Scan for the cell matching the given text and deliver its [x, y] coordinate at center. 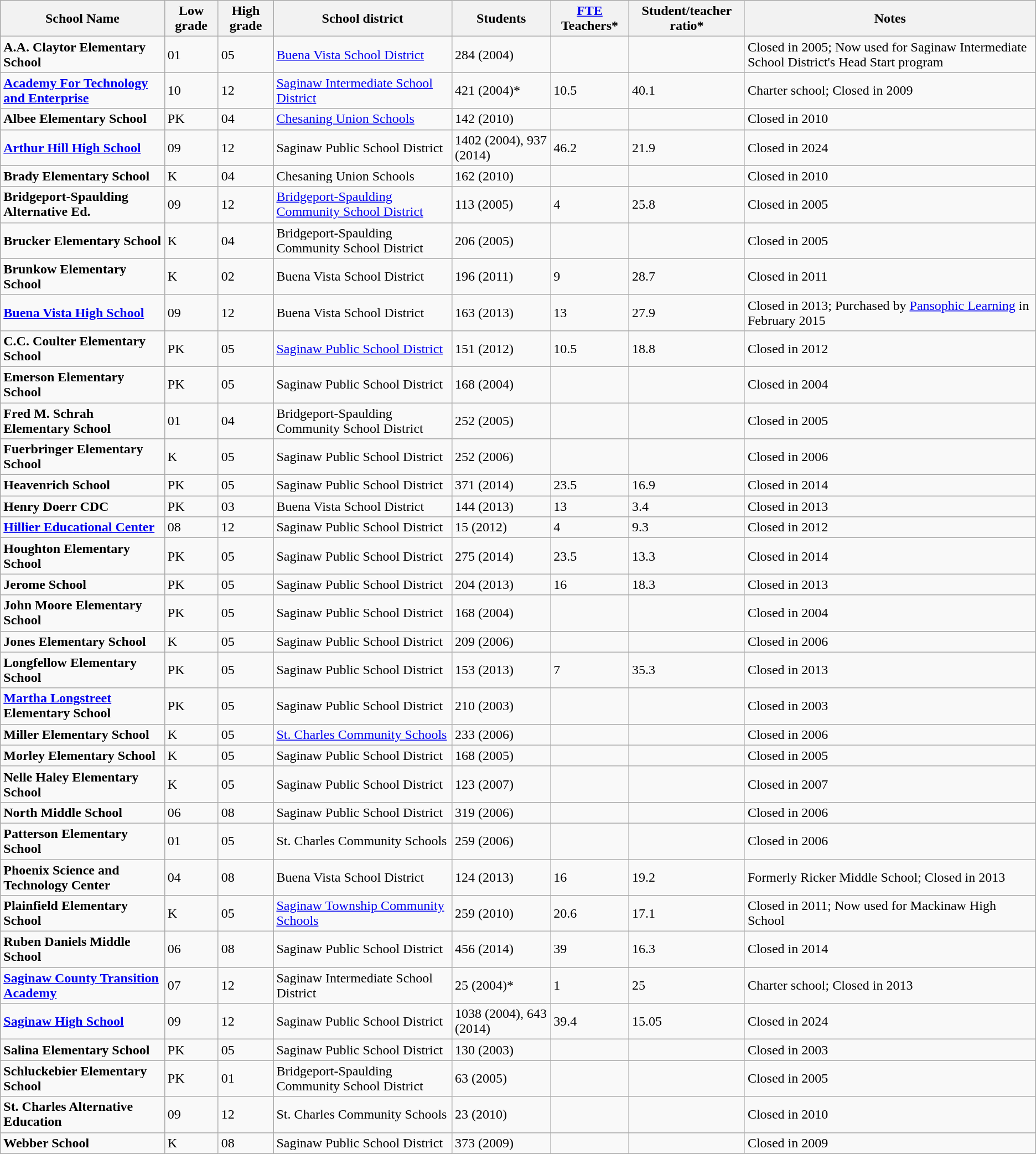
162 (2010) [501, 176]
10 [191, 91]
46.2 [590, 147]
373 (2009) [501, 1143]
Schluckebier Elementary School [83, 1078]
16.3 [686, 950]
Plainfield Elementary School [83, 913]
252 (2006) [501, 457]
Brunkow Elementary School [83, 277]
Morley Elementary School [83, 755]
Arthur Hill High School [83, 147]
35.3 [686, 670]
210 (2003) [501, 706]
1038 (2004), 643 (2014) [501, 1022]
C.C. Coulter Elementary School [83, 349]
259 (2010) [501, 913]
Closed in 2011; Now used for Mackinaw High School [890, 913]
Student/teacher ratio* [686, 19]
Closed in 2009 [890, 1143]
40.1 [686, 91]
Low grade [191, 19]
Academy For Technology and Enterprise [83, 91]
25 [686, 985]
284 (2004) [501, 54]
16.9 [686, 485]
Webber School [83, 1143]
7 [590, 670]
Closed in 2013; Purchased by Pansophic Learning in February 2015 [890, 312]
259 (2006) [501, 841]
02 [246, 277]
Students [501, 19]
Saginaw High School [83, 1022]
63 (2005) [501, 1078]
Saginaw Township Community Schools [363, 913]
Charter school; Closed in 2009 [890, 91]
Brucker Elementary School [83, 240]
13.3 [686, 556]
275 (2014) [501, 556]
School district [363, 19]
151 (2012) [501, 349]
28.7 [686, 277]
27.9 [686, 312]
07 [191, 985]
Jerome School [83, 584]
John Moore Elementary School [83, 613]
17.1 [686, 913]
Nelle Haley Elementary School [83, 784]
39.4 [590, 1022]
3.4 [686, 506]
18.8 [686, 349]
142 (2010) [501, 119]
Ruben Daniels Middle School [83, 950]
15.05 [686, 1022]
1 [590, 985]
Saginaw County Transition Academy [83, 985]
Longfellow Elementary School [83, 670]
252 (2005) [501, 421]
St. Charles Alternative Education [83, 1115]
School Name [83, 19]
23 (2010) [501, 1115]
130 (2003) [501, 1050]
A.A. Claytor Elementary School [83, 54]
9 [590, 277]
Fuerbringer Elementary School [83, 457]
Patterson Elementary School [83, 841]
319 (2006) [501, 813]
233 (2006) [501, 734]
39 [590, 950]
Hillier Educational Center [83, 527]
Charter school; Closed in 2013 [890, 985]
Brady Elementary School [83, 176]
Miller Elementary School [83, 734]
High grade [246, 19]
Closed in 2007 [890, 784]
144 (2013) [501, 506]
18.3 [686, 584]
206 (2005) [501, 240]
196 (2011) [501, 277]
Buena Vista High School [83, 312]
456 (2014) [501, 950]
Albee Elementary School [83, 119]
25 (2004)* [501, 985]
163 (2013) [501, 312]
168 (2005) [501, 755]
FTE Teachers* [590, 19]
Martha Longstreet Elementary School [83, 706]
Bridgeport-Spaulding Alternative Ed. [83, 205]
Closed in 2005; Now used for Saginaw Intermediate School District's Head Start program [890, 54]
113 (2005) [501, 205]
20.6 [590, 913]
Formerly Ricker Middle School; Closed in 2013 [890, 877]
204 (2013) [501, 584]
25.8 [686, 205]
Henry Doerr CDC [83, 506]
209 (2006) [501, 641]
15 (2012) [501, 527]
1402 (2004), 937 (2014) [501, 147]
9.3 [686, 527]
Emerson Elementary School [83, 384]
03 [246, 506]
421 (2004)* [501, 91]
North Middle School [83, 813]
Houghton Elementary School [83, 556]
153 (2013) [501, 670]
Salina Elementary School [83, 1050]
Fred M. Schrah Elementary School [83, 421]
371 (2014) [501, 485]
Jones Elementary School [83, 641]
21.9 [686, 147]
123 (2007) [501, 784]
Phoenix Science and Technology Center [83, 877]
19.2 [686, 877]
Heavenrich School [83, 485]
Notes [890, 19]
124 (2013) [501, 877]
Closed in 2011 [890, 277]
